Determine the (X, Y) coordinate at the center of the cell enclosing the given text.  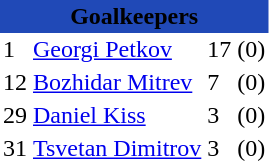
Georgi Petkov (117, 50)
1 (15, 50)
3 (219, 116)
Bozhidar Mitrev (117, 82)
17 (219, 50)
Daniel Kiss (117, 116)
29 (15, 116)
Goalkeepers (134, 16)
12 (15, 82)
7 (219, 82)
